Return the [X, Y] coordinate for the center point of the cell that contains the specified text.  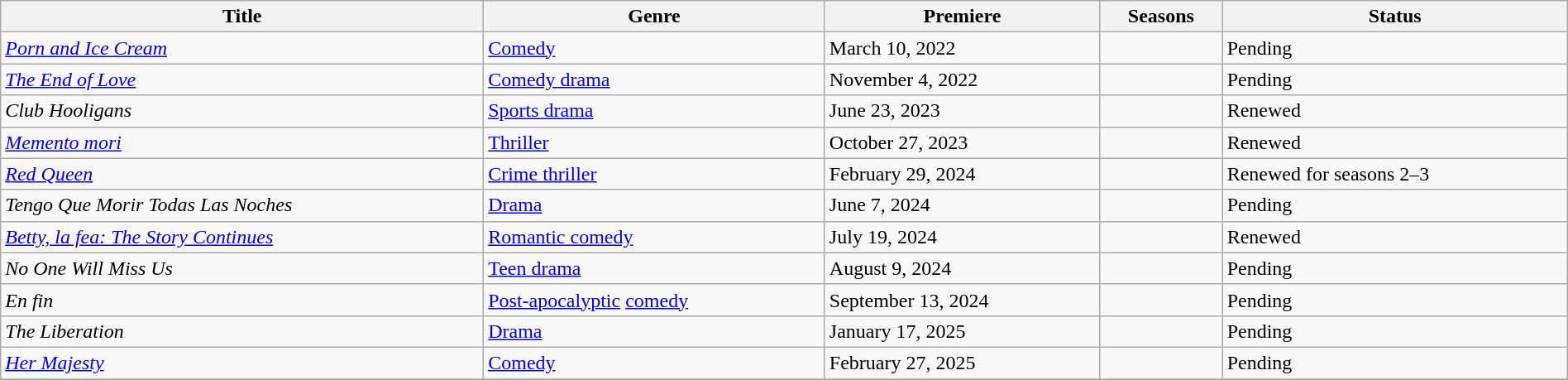
Memento mori [242, 142]
En fin [242, 300]
Premiere [962, 17]
Teen drama [655, 268]
Post-apocalyptic comedy [655, 300]
Club Hooligans [242, 111]
Red Queen [242, 174]
June 7, 2024 [962, 205]
The End of Love [242, 79]
January 17, 2025 [962, 331]
Tengo Que Morir Todas Las Noches [242, 205]
Her Majesty [242, 363]
June 23, 2023 [962, 111]
Title [242, 17]
November 4, 2022 [962, 79]
Status [1394, 17]
No One Will Miss Us [242, 268]
Crime thriller [655, 174]
Romantic comedy [655, 237]
July 19, 2024 [962, 237]
February 27, 2025 [962, 363]
Porn and Ice Cream [242, 48]
Sports drama [655, 111]
Comedy drama [655, 79]
Seasons [1161, 17]
September 13, 2024 [962, 300]
March 10, 2022 [962, 48]
August 9, 2024 [962, 268]
February 29, 2024 [962, 174]
October 27, 2023 [962, 142]
Genre [655, 17]
The Liberation [242, 331]
Betty, la fea: The Story Continues [242, 237]
Renewed for seasons 2–3 [1394, 174]
Thriller [655, 142]
